Locate the cell with the specified text and output its (x, y) center coordinate. 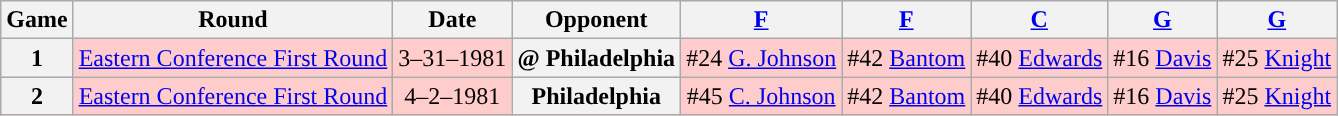
1 (37, 58)
2 (37, 96)
Opponent (596, 20)
Round (233, 20)
Game (37, 20)
#24 G. Johnson (762, 58)
@ Philadelphia (596, 58)
4–2–1981 (452, 96)
C (1040, 20)
Philadelphia (596, 96)
Date (452, 20)
#45 C. Johnson (762, 96)
3–31–1981 (452, 58)
